Determine the [x, y] coordinate at the center of the cell enclosing the given text.  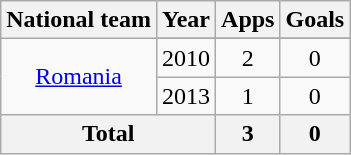
2010 [186, 58]
Romania [79, 77]
National team [79, 20]
Year [186, 20]
Apps [248, 20]
3 [248, 134]
Goals [315, 20]
1 [248, 96]
2013 [186, 96]
2 [248, 58]
Total [108, 134]
